Pinpoint the cell where the given text exists, returning its (x, y) midpoint coordinate. 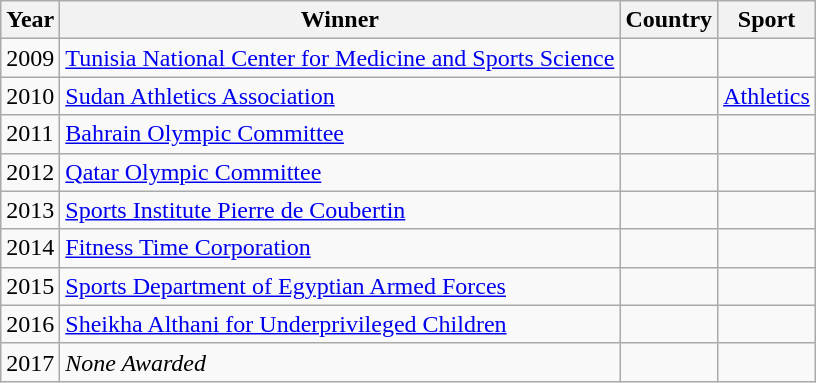
2011 (30, 134)
Tunisia National Center for Medicine and Sports Science (340, 58)
Sheikha Althani for Underprivileged Children (340, 324)
Sudan Athletics Association (340, 96)
2015 (30, 286)
2014 (30, 248)
Bahrain Olympic Committee (340, 134)
Sports Department of Egyptian Armed Forces (340, 286)
2013 (30, 210)
None Awarded (340, 362)
Qatar Olympic Committee (340, 172)
2012 (30, 172)
Winner (340, 20)
Year (30, 20)
2016 (30, 324)
Sports Institute Pierre de Coubertin (340, 210)
Country (669, 20)
2010 (30, 96)
Athletics (767, 96)
Sport (767, 20)
2009 (30, 58)
Fitness Time Corporation (340, 248)
2017 (30, 362)
